For the text-containing cell, return its midpoint in (x, y) coordinate format. 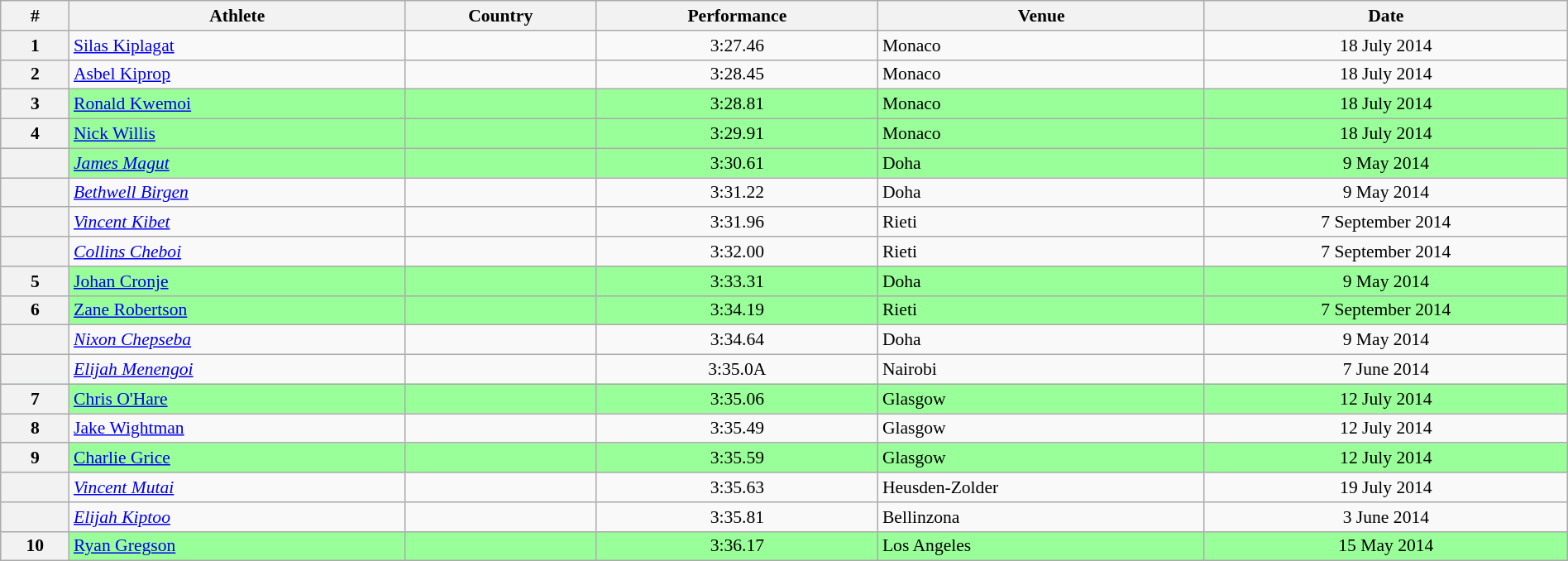
Los Angeles (1042, 546)
3:34.19 (738, 310)
10 (35, 546)
15 May 2014 (1386, 546)
Bellinzona (1042, 517)
3:35.0A (738, 370)
Zane Robertson (237, 310)
5 (35, 281)
7 June 2014 (1386, 370)
19 July 2014 (1386, 487)
Ryan Gregson (237, 546)
3 (35, 104)
Venue (1042, 16)
Johan Cronje (237, 281)
3:32.00 (738, 252)
Nixon Chepseba (237, 340)
Jake Wightman (237, 429)
James Magut (237, 163)
3:35.59 (738, 458)
# (35, 16)
4 (35, 134)
Ronald Kwemoi (237, 104)
3:31.22 (738, 193)
8 (35, 429)
Elijah Kiptoo (237, 517)
1 (35, 46)
3:35.63 (738, 487)
3:29.91 (738, 134)
3 June 2014 (1386, 517)
Bethwell Birgen (237, 193)
3:36.17 (738, 546)
Vincent Kibet (237, 223)
2 (35, 74)
Charlie Grice (237, 458)
3:27.46 (738, 46)
Chris O'Hare (237, 399)
Performance (738, 16)
3:28.81 (738, 104)
3:28.45 (738, 74)
7 (35, 399)
Country (501, 16)
3:35.81 (738, 517)
Collins Cheboi (237, 252)
3:35.06 (738, 399)
3:35.49 (738, 429)
Nairobi (1042, 370)
Asbel Kiprop (237, 74)
3:31.96 (738, 223)
3:33.31 (738, 281)
9 (35, 458)
Heusden-Zolder (1042, 487)
3:34.64 (738, 340)
Elijah Menengoi (237, 370)
Vincent Mutai (237, 487)
3:30.61 (738, 163)
6 (35, 310)
Nick Willis (237, 134)
Silas Kiplagat (237, 46)
Athlete (237, 16)
Date (1386, 16)
